Find where the given text appears and provide that cell's center as (X, Y) coordinate. 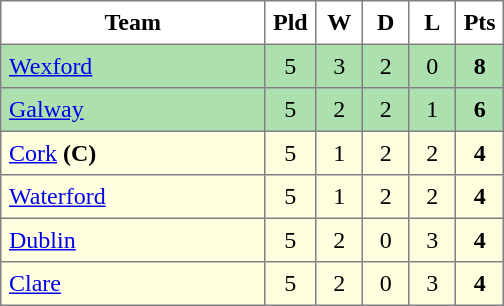
Cork (C) (133, 153)
Pts (479, 23)
Galway (133, 110)
8 (479, 66)
D (385, 23)
L (432, 23)
W (339, 23)
Wexford (133, 66)
6 (479, 110)
Clare (133, 284)
Waterford (133, 197)
Pld (290, 23)
Team (133, 23)
Dublin (133, 240)
